Search for the cell housing the specified text and yield its (x, y) center coordinate. 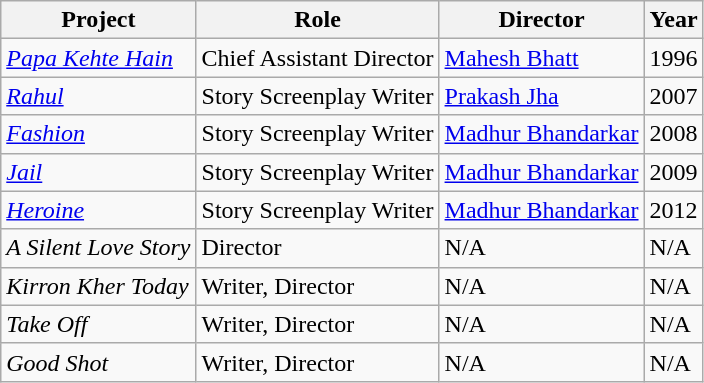
Role (318, 20)
Papa Kehte Hain (98, 58)
Take Off (98, 324)
Jail (98, 172)
Project (98, 20)
A Silent Love Story (98, 248)
Heroine (98, 210)
Chief Assistant Director (318, 58)
Prakash Jha (542, 96)
Rahul (98, 96)
Mahesh Bhatt (542, 58)
Good Shot (98, 362)
1996 (674, 58)
2007 (674, 96)
Fashion (98, 134)
2009 (674, 172)
2012 (674, 210)
2008 (674, 134)
Year (674, 20)
Kirron Kher Today (98, 286)
